Extract the [x, y] coordinate from the center of the cell holding the provided text.  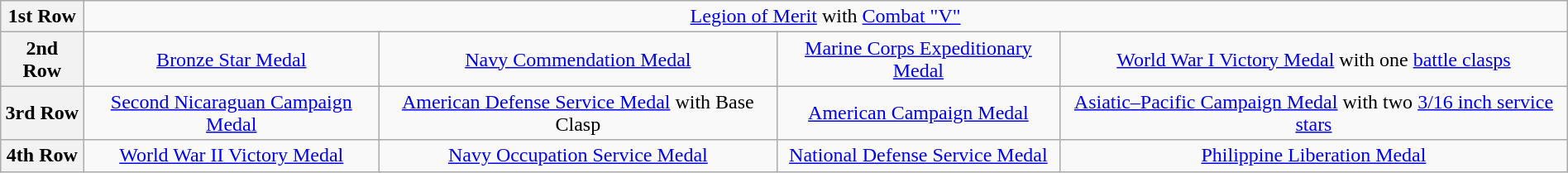
2nd Row [42, 60]
Second Nicaraguan Campaign Medal [232, 113]
American Campaign Medal [918, 113]
Navy Occupation Service Medal [578, 156]
World War I Victory Medal with one battle clasps [1314, 60]
Bronze Star Medal [232, 60]
World War II Victory Medal [232, 156]
Philippine Liberation Medal [1314, 156]
3rd Row [42, 113]
National Defense Service Medal [918, 156]
4th Row [42, 156]
Marine Corps Expeditionary Medal [918, 60]
1st Row [42, 17]
American Defense Service Medal with Base Clasp [578, 113]
Asiatic–Pacific Campaign Medal with two 3/16 inch service stars [1314, 113]
Navy Commendation Medal [578, 60]
Legion of Merit with Combat "V" [825, 17]
